Locate the cell with the specified text and output its [x, y] center coordinate. 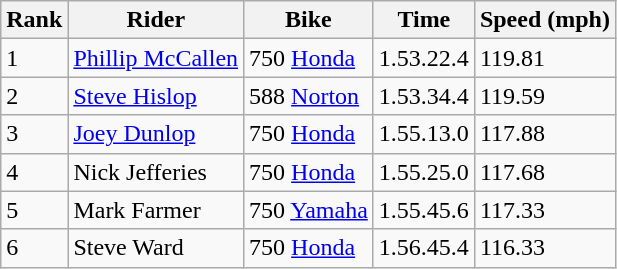
Joey Dunlop [156, 134]
Bike [309, 20]
1.55.13.0 [424, 134]
Mark Farmer [156, 210]
1.55.45.6 [424, 210]
119.59 [544, 96]
750 Yamaha [309, 210]
Rider [156, 20]
1.53.34.4 [424, 96]
117.88 [544, 134]
1 [34, 58]
3 [34, 134]
588 Norton [309, 96]
4 [34, 172]
Nick Jefferies [156, 172]
6 [34, 248]
116.33 [544, 248]
5 [34, 210]
Steve Hislop [156, 96]
1.55.25.0 [424, 172]
Time [424, 20]
Rank [34, 20]
119.81 [544, 58]
Phillip McCallen [156, 58]
1.53.22.4 [424, 58]
2 [34, 96]
1.56.45.4 [424, 248]
117.68 [544, 172]
117.33 [544, 210]
Speed (mph) [544, 20]
Steve Ward [156, 248]
